Determine the (x, y) coordinate at the center of the cell enclosing the given text.  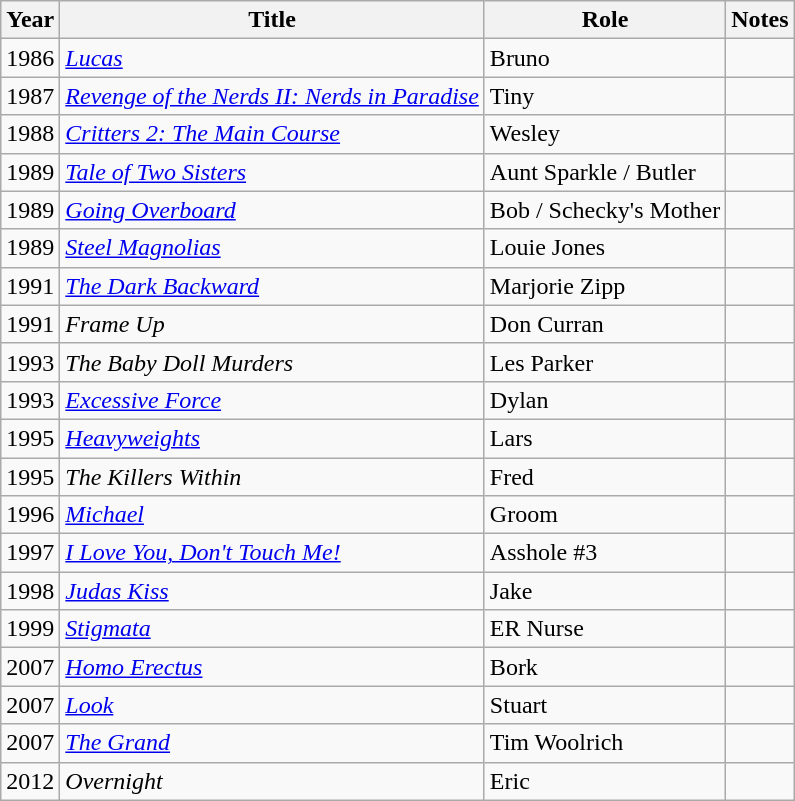
Bob / Schecky's Mother (604, 210)
The Killers Within (272, 477)
The Baby Doll Murders (272, 362)
Louie Jones (604, 248)
Year (30, 20)
Going Overboard (272, 210)
Role (604, 20)
Eric (604, 781)
Stuart (604, 705)
Bruno (604, 58)
1998 (30, 591)
Don Curran (604, 324)
Wesley (604, 134)
ER Nurse (604, 629)
Marjorie Zipp (604, 286)
1988 (30, 134)
Aunt Sparkle / Butler (604, 172)
1997 (30, 553)
Tiny (604, 96)
Jake (604, 591)
Bork (604, 667)
Notes (760, 20)
Fred (604, 477)
Groom (604, 515)
Overnight (272, 781)
2012 (30, 781)
The Dark Backward (272, 286)
Frame Up (272, 324)
Judas Kiss (272, 591)
Dylan (604, 400)
Tale of Two Sisters (272, 172)
1987 (30, 96)
Lars (604, 438)
Homo Erectus (272, 667)
I Love You, Don't Touch Me! (272, 553)
Asshole #3 (604, 553)
Stigmata (272, 629)
Critters 2: The Main Course (272, 134)
Lucas (272, 58)
Look (272, 705)
Revenge of the Nerds II: Nerds in Paradise (272, 96)
The Grand (272, 743)
Excessive Force (272, 400)
Title (272, 20)
Heavyweights (272, 438)
Tim Woolrich (604, 743)
1996 (30, 515)
Steel Magnolias (272, 248)
Les Parker (604, 362)
1999 (30, 629)
1986 (30, 58)
Michael (272, 515)
